Search for the cell housing the specified text and yield its (X, Y) center coordinate. 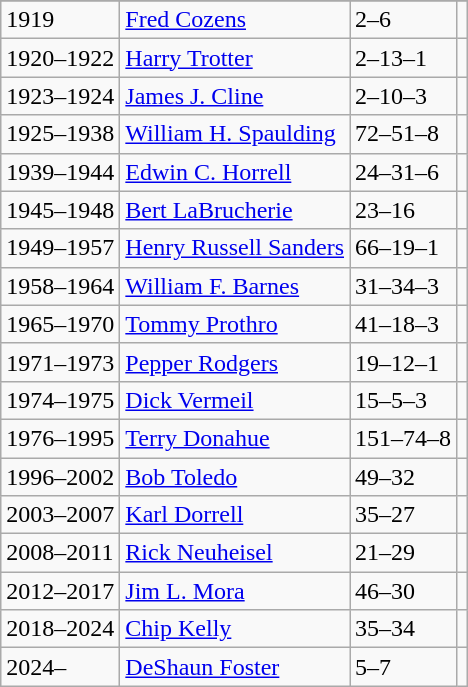
Fred Cozens (235, 20)
1919 (60, 20)
Rick Neuheisel (235, 553)
James J. Cline (235, 96)
1939–1944 (60, 172)
2018–2024 (60, 629)
Jim L. Mora (235, 591)
2–10–3 (404, 96)
31–34–3 (404, 286)
1971–1973 (60, 362)
Harry Trotter (235, 58)
1974–1975 (60, 400)
46–30 (404, 591)
DeShaun Foster (235, 667)
151–74–8 (404, 438)
1949–1957 (60, 248)
William H. Spaulding (235, 134)
1958–1964 (60, 286)
2003–2007 (60, 515)
Karl Dorrell (235, 515)
Bert LaBrucherie (235, 210)
2–13–1 (404, 58)
2012–2017 (60, 591)
Tommy Prothro (235, 324)
2024– (60, 667)
1996–2002 (60, 477)
35–27 (404, 515)
35–34 (404, 629)
1965–1970 (60, 324)
1920–1922 (60, 58)
1976–1995 (60, 438)
24–31–6 (404, 172)
Henry Russell Sanders (235, 248)
2008–2011 (60, 553)
Edwin C. Horrell (235, 172)
19–12–1 (404, 362)
Bob Toledo (235, 477)
Pepper Rodgers (235, 362)
41–18–3 (404, 324)
Chip Kelly (235, 629)
William F. Barnes (235, 286)
49–32 (404, 477)
1945–1948 (60, 210)
72–51–8 (404, 134)
5–7 (404, 667)
1925–1938 (60, 134)
1923–1924 (60, 96)
Terry Donahue (235, 438)
2–6 (404, 20)
15–5–3 (404, 400)
66–19–1 (404, 248)
Dick Vermeil (235, 400)
21–29 (404, 553)
23–16 (404, 210)
